Capture the cell that displays the provided text and extract its [x, y] central coordinate. 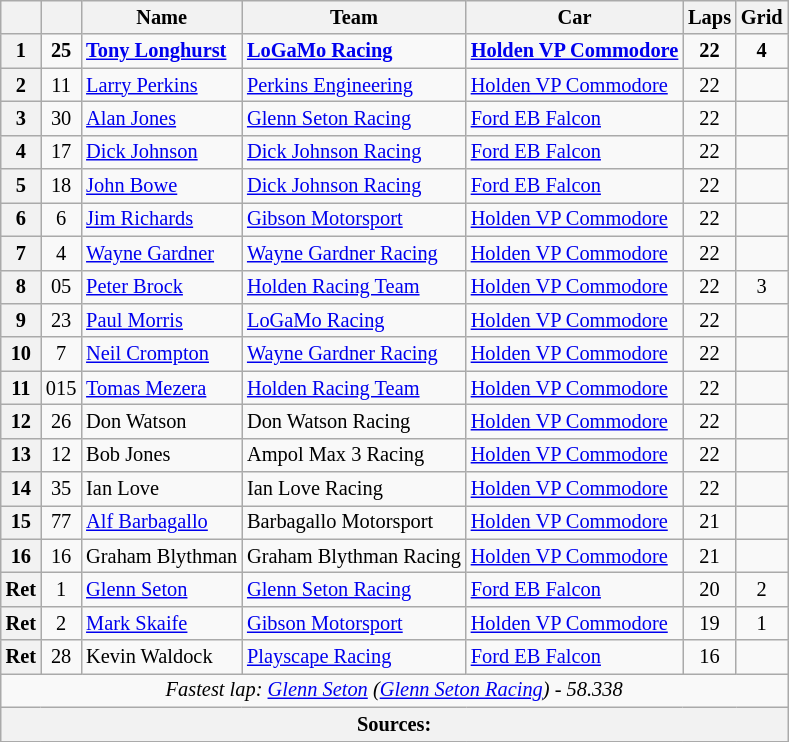
Wayne Gardner [162, 253]
Larry Perkins [162, 85]
Graham Blythman Racing [354, 556]
15 [21, 522]
Mark Skaife [162, 623]
Graham Blythman [162, 556]
30 [61, 118]
Tomas Mezera [162, 388]
05 [61, 287]
Team [354, 17]
Tony Longhurst [162, 51]
Ian Love [162, 489]
10 [21, 354]
77 [61, 522]
23 [61, 320]
Kevin Waldock [162, 657]
26 [61, 421]
Paul Morris [162, 320]
18 [61, 186]
13 [21, 455]
35 [61, 489]
Alf Barbagallo [162, 522]
Bob Jones [162, 455]
015 [61, 388]
Sources: [394, 724]
Don Watson [162, 421]
Name [162, 17]
5 [21, 186]
25 [61, 51]
Playscape Racing [354, 657]
Perkins Engineering [354, 85]
Ampol Max 3 Racing [354, 455]
Neil Crompton [162, 354]
17 [61, 152]
Don Watson Racing [354, 421]
28 [61, 657]
8 [21, 287]
Dick Johnson [162, 152]
14 [21, 489]
Car [574, 17]
Laps [710, 17]
Fastest lap: Glenn Seton (Glenn Seton Racing) - 58.338 [394, 690]
20 [710, 589]
John Bowe [162, 186]
Peter Brock [162, 287]
Ian Love Racing [354, 489]
9 [21, 320]
Jim Richards [162, 219]
Glenn Seton [162, 589]
Alan Jones [162, 118]
Grid [762, 17]
19 [710, 623]
Barbagallo Motorsport [354, 522]
